Return the (X, Y) coordinate for the center point of the cell that contains the specified text.  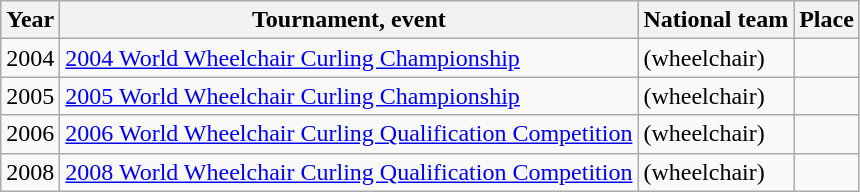
2005 World Wheelchair Curling Championship (349, 96)
2008 (30, 172)
2006 World Wheelchair Curling Qualification Competition (349, 134)
2005 (30, 96)
Place (827, 20)
Tournament, event (349, 20)
2008 World Wheelchair Curling Qualification Competition (349, 172)
2004 World Wheelchair Curling Championship (349, 58)
2004 (30, 58)
2006 (30, 134)
National team (716, 20)
Year (30, 20)
